Return the [X, Y] coordinate for the center point of the cell that contains the specified text.  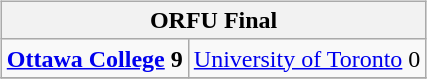
Ottawa College 9 [94, 58]
ORFU Final [214, 20]
University of Toronto 0 [307, 58]
